Return the [x, y] coordinate for the center point of the cell that contains the specified text.  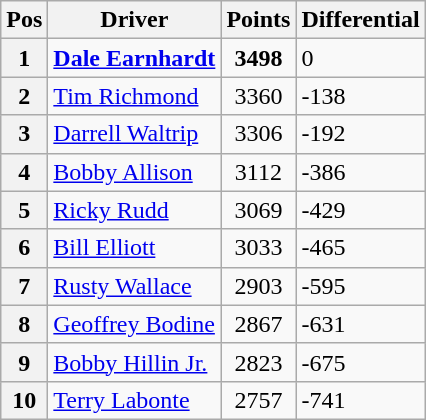
-386 [360, 172]
-631 [360, 324]
Pos [24, 20]
Terry Labonte [134, 400]
-741 [360, 400]
9 [24, 362]
3306 [258, 134]
2867 [258, 324]
-192 [360, 134]
3 [24, 134]
Bobby Hillin Jr. [134, 362]
Points [258, 20]
-138 [360, 96]
5 [24, 210]
2757 [258, 400]
Bill Elliott [134, 248]
6 [24, 248]
Dale Earnhardt [134, 58]
Ricky Rudd [134, 210]
4 [24, 172]
Geoffrey Bodine [134, 324]
Driver [134, 20]
-429 [360, 210]
8 [24, 324]
3112 [258, 172]
-675 [360, 362]
-465 [360, 248]
Differential [360, 20]
2 [24, 96]
3033 [258, 248]
0 [360, 58]
Rusty Wallace [134, 286]
3498 [258, 58]
1 [24, 58]
2823 [258, 362]
Bobby Allison [134, 172]
2903 [258, 286]
7 [24, 286]
Tim Richmond [134, 96]
Darrell Waltrip [134, 134]
3360 [258, 96]
3069 [258, 210]
10 [24, 400]
-595 [360, 286]
